Return [x, y] of the center of cell containing provided text 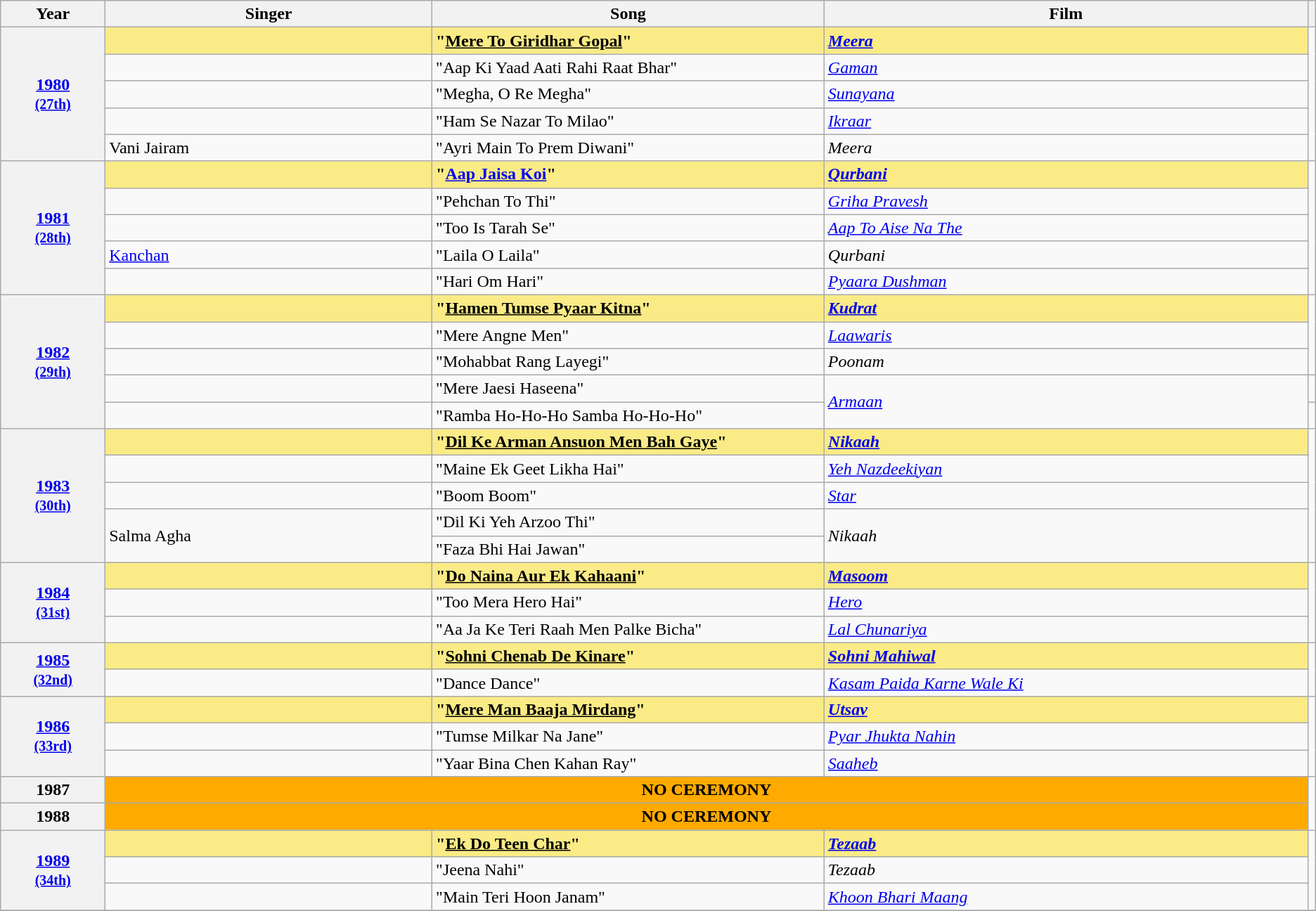
Film [1066, 14]
Utsav [1066, 709]
Sohni Mahiwal [1066, 656]
"Aa Ja Ke Teri Raah Men Palke Bicha" [628, 629]
"Laila O Laila" [628, 254]
Vani Jairam [269, 148]
"Pehchan To Thi" [628, 201]
"Aap Jaisa Koi" [628, 174]
"Ek Do Teen Char" [628, 844]
1980(27th) [53, 94]
Saaheb [1066, 763]
Singer [269, 14]
Song [628, 14]
Khoon Bhari Maang [1066, 897]
"Too Mera Hero Hai" [628, 602]
Armaan [1066, 402]
Year [53, 14]
1989(34th) [53, 870]
Masoom [1066, 576]
Kudrat [1066, 308]
Poonam [1066, 362]
"Megha, O Re Megha" [628, 94]
"Dance Dance" [628, 683]
Griha Pravesh [1066, 201]
"Mere Man Baaja Mirdang" [628, 709]
1981(28th) [53, 228]
"Tumse Milkar Na Jane" [628, 736]
"Do Naina Aur Ek Kahaani" [628, 576]
"Ramba Ho-Ho-Ho Samba Ho-Ho-Ho" [628, 415]
"Ham Se Nazar To Milao" [628, 121]
"Mohabbat Rang Layegi" [628, 362]
"Dil Ki Yeh Arzoo Thi" [628, 522]
"Hamen Tumse Pyaar Kitna" [628, 308]
Aap To Aise Na The [1066, 228]
"Sohni Chenab De Kinare" [628, 656]
"Yaar Bina Chen Kahan Ray" [628, 763]
"Ayri Main To Prem Diwani" [628, 148]
Kasam Paida Karne Wale Ki [1066, 683]
"Boom Boom" [628, 496]
Pyaara Dushman [1066, 281]
1983(30th) [53, 496]
Laawaris [1066, 335]
1986(33rd) [53, 736]
"Dil Ke Arman Ansuon Men Bah Gaye" [628, 442]
Ikraar [1066, 121]
Salma Agha [269, 536]
"Mere Jaesi Haseena" [628, 389]
Sunayana [1066, 94]
Star [1066, 496]
"Hari Om Hari" [628, 281]
"Jeena Nahi" [628, 870]
"Aap Ki Yaad Aati Rahi Raat Bhar" [628, 67]
Kanchan [269, 254]
Yeh Nazdeekiyan [1066, 469]
1982(29th) [53, 361]
"Maine Ek Geet Likha Hai" [628, 469]
"Too Is Tarah Se" [628, 228]
Pyar Jhukta Nahin [1066, 736]
"Main Teri Hoon Janam" [628, 897]
1988 [53, 817]
"Mere Angne Men" [628, 335]
"Faza Bhi Hai Jawan" [628, 549]
"Mere To Giridhar Gopal" [628, 41]
1984(31st) [53, 602]
Lal Chunariya [1066, 629]
Gaman [1066, 67]
Hero [1066, 602]
1987 [53, 790]
1985(32nd) [53, 669]
